Return [x, y] of the center of cell containing provided text 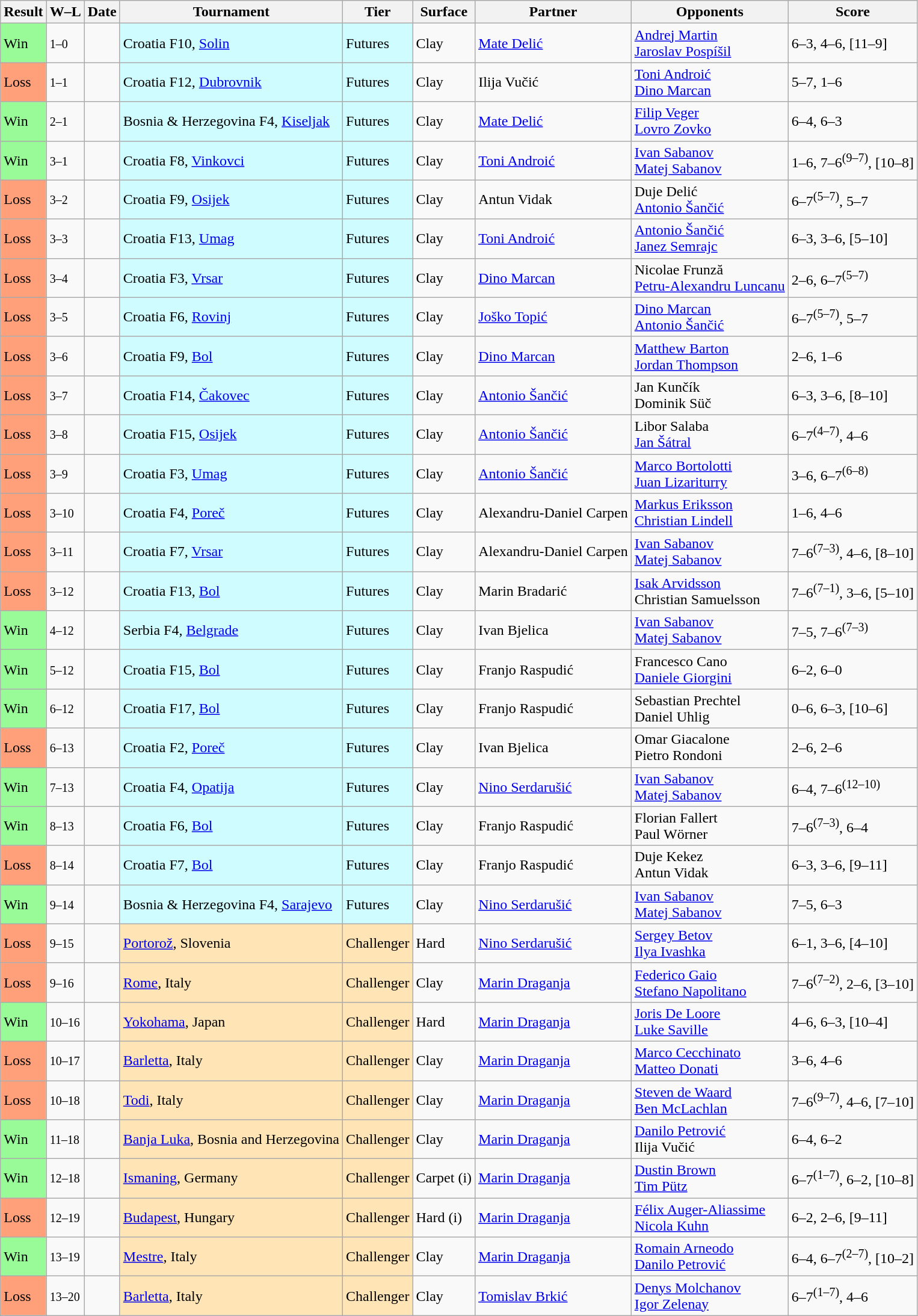
3–6, 6–7(6–8) [852, 473]
7–6(7–3), 4–6, [8–10] [852, 552]
6–4, 7–6(12–10) [852, 787]
9–14 [65, 904]
Omar Giacalone Pietro Rondoni [710, 747]
Bosnia & Herzegovina F4, Sarajevo [231, 904]
Federico Gaio Stefano Napolitano [710, 982]
Croatia F6, Rovinj [231, 317]
Duje Kekez Antun Vidak [710, 865]
Joško Topić [553, 317]
6–7(4–7), 4–6 [852, 434]
Toni Androić Dino Marcan [710, 82]
7–13 [65, 787]
13–20 [65, 1296]
Tier [378, 12]
Joris De Loore Luke Saville [710, 1022]
2–6, 6–7(5–7) [852, 278]
Croatia F6, Bol [231, 826]
13–19 [65, 1256]
Croatia F3, Vrsar [231, 278]
Croatia F7, Vrsar [231, 552]
2–6, 2–6 [852, 747]
Bosnia & Herzegovina F4, Kiseljak [231, 122]
Date [102, 12]
Sergey Betov Ilya Ivashka [710, 944]
Denys Molchanov Igor Zelenay [710, 1296]
Croatia F9, Osijek [231, 200]
Croatia F14, Čakovec [231, 395]
Score [852, 12]
6–13 [65, 747]
6–2, 2–6, [9–11] [852, 1218]
2–1 [65, 122]
4–6, 6–3, [10–4] [852, 1022]
7–5, 7–6(7–3) [852, 631]
Croatia F4, Opatija [231, 787]
5–12 [65, 669]
Todi, Italy [231, 1100]
8–14 [65, 865]
Croatia F10, Solin [231, 43]
Marco Bortolotti Juan Lizariturry [710, 473]
12–18 [65, 1178]
3–1 [65, 160]
Libor Salaba Jan Šátral [710, 434]
Antun Vidak [553, 200]
6–4, 6–3 [852, 122]
Jan Kunčík Dominik Süč [710, 395]
3–3 [65, 238]
3–5 [65, 317]
6–3, 3–6, [9–11] [852, 865]
Andrej Martin Jaroslav Pospíšil [710, 43]
7–6(7–1), 3–6, [5–10] [852, 591]
3–8 [65, 434]
Partner [553, 12]
4–12 [65, 631]
6–7(1–7), 4–6 [852, 1296]
7–6(9–7), 4–6, [7–10] [852, 1100]
6–4, 6–2 [852, 1140]
3–4 [65, 278]
10–16 [65, 1022]
8–13 [65, 826]
Tomislav Brkić [553, 1296]
Ismaning, Germany [231, 1178]
Croatia F7, Bol [231, 865]
3–2 [65, 200]
9–15 [65, 944]
1–0 [65, 43]
W–L [65, 12]
6–3, 3–6, [8–10] [852, 395]
Croatia F13, Umag [231, 238]
Croatia F3, Umag [231, 473]
Rome, Italy [231, 982]
Croatia F17, Bol [231, 709]
Tournament [231, 12]
10–17 [65, 1060]
1–1 [65, 82]
Surface [444, 12]
Croatia F8, Vinkovci [231, 160]
7–6(7–2), 2–6, [3–10] [852, 982]
6–4, 6–7(2–7), [10–2] [852, 1256]
Steven de Waard Ben McLachlan [710, 1100]
Croatia F15, Bol [231, 669]
Result [23, 12]
Nicolae Frunză Petru-Alexandru Luncanu [710, 278]
3–11 [65, 552]
6–2, 6–0 [852, 669]
6–3, 3–6, [5–10] [852, 238]
3–6, 4–6 [852, 1060]
5–7, 1–6 [852, 82]
0–6, 6–3, [10–6] [852, 709]
3–10 [65, 513]
Croatia F4, Poreč [231, 513]
Croatia F12, Dubrovnik [231, 82]
7–6(7–3), 6–4 [852, 826]
Danilo Petrović Ilija Vučić [710, 1140]
Yokohama, Japan [231, 1022]
Duje Delić Antonio Šančić [710, 200]
Opponents [710, 12]
10–18 [65, 1100]
7–5, 6–3 [852, 904]
3–7 [65, 395]
9–16 [65, 982]
2–6, 1–6 [852, 356]
Mestre, Italy [231, 1256]
Marin Bradarić [553, 591]
Romain Arneodo Danilo Petrović [710, 1256]
Francesco Cano Daniele Giorgini [710, 669]
Dustin Brown Tim Pütz [710, 1178]
6–1, 3–6, [4–10] [852, 944]
Budapest, Hungary [231, 1218]
6–3, 4–6, [11–9] [852, 43]
Matthew Barton Jordan Thompson [710, 356]
12–19 [65, 1218]
6–12 [65, 709]
11–18 [65, 1140]
Carpet (i) [444, 1178]
3–12 [65, 591]
Banja Luka, Bosnia and Herzegovina [231, 1140]
Croatia F2, Poreč [231, 747]
3–9 [65, 473]
Dino Marcan Antonio Šančić [710, 317]
Antonio Šančić Janez Semrajc [710, 238]
6–7(1–7), 6–2, [10–8] [852, 1178]
1–6, 7–6(9–7), [10–8] [852, 160]
Florian Fallert Paul Wörner [710, 826]
Marco Cecchinato Matteo Donati [710, 1060]
1–6, 4–6 [852, 513]
Sebastian Prechtel Daniel Uhlig [710, 709]
Ilija Vučić [553, 82]
Croatia F15, Osijek [231, 434]
Markus Eriksson Christian Lindell [710, 513]
Croatia F13, Bol [231, 591]
Filip Veger Lovro Zovko [710, 122]
Croatia F9, Bol [231, 356]
Serbia F4, Belgrade [231, 631]
Hard (i) [444, 1218]
3–6 [65, 356]
Isak Arvidsson Christian Samuelsson [710, 591]
Félix Auger-Aliassime Nicola Kuhn [710, 1218]
Portorož, Slovenia [231, 944]
